For the text-containing cell, return its midpoint in [x, y] coordinate format. 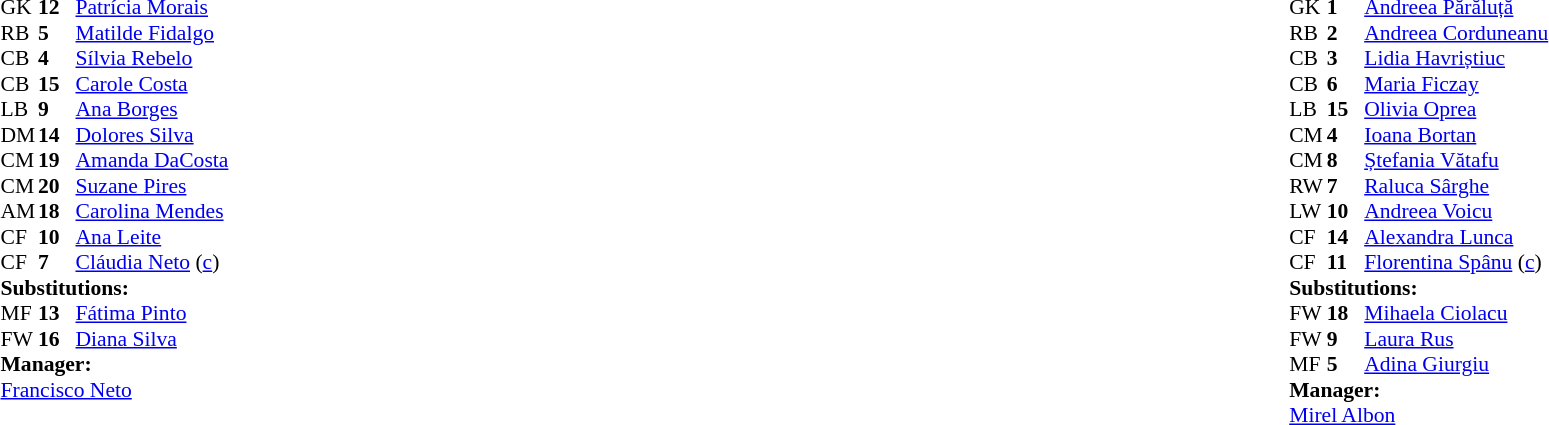
6 [1346, 84]
Fátima Pinto [152, 313]
Francisco Neto [114, 390]
16 [57, 339]
13 [57, 313]
Laura Rus [1456, 339]
LW [1308, 211]
DM [19, 135]
Matilde Fidalgo [152, 33]
20 [57, 186]
Andreea Voicu [1456, 211]
Maria Ficzay [1456, 84]
Ștefania Vătafu [1456, 161]
Cláudia Neto (c) [152, 263]
3 [1346, 59]
2 [1346, 33]
Dolores Silva [152, 135]
19 [57, 161]
Mihaela Ciolacu [1456, 313]
Diana Silva [152, 339]
Carole Costa [152, 84]
Amanda DaCosta [152, 161]
8 [1346, 161]
Lidia Havriștiuc [1456, 59]
Andreea Corduneanu [1456, 33]
Raluca Sârghe [1456, 186]
Ana Leite [152, 237]
Ioana Bortan [1456, 135]
RW [1308, 186]
11 [1346, 263]
Sílvia Rebelo [152, 59]
Olivia Oprea [1456, 109]
Alexandra Lunca [1456, 237]
AM [19, 211]
Suzane Pires [152, 186]
Ana Borges [152, 109]
Carolina Mendes [152, 211]
Florentina Spânu (c) [1456, 263]
Adina Giurgiu [1456, 365]
